Extract the (x, y) coordinate from the center of the cell holding the provided text.  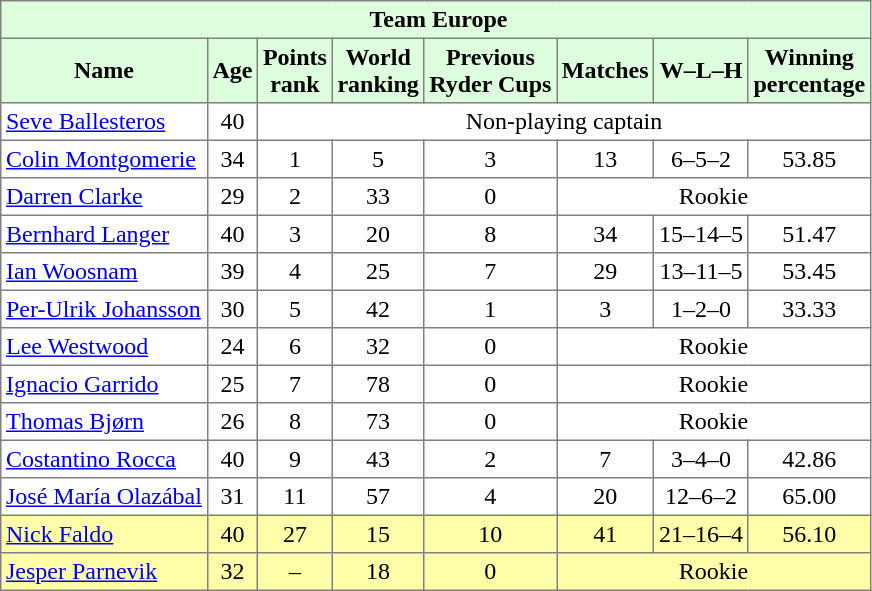
78 (378, 384)
13–11–5 (701, 272)
Ignacio Garrido (104, 384)
57 (378, 497)
24 (232, 347)
53.85 (809, 159)
18 (378, 572)
6–5–2 (701, 159)
15–14–5 (701, 234)
Colin Montgomerie (104, 159)
W–L–H (701, 70)
26 (232, 422)
30 (232, 309)
Jesper Parnevik (104, 572)
– (296, 572)
31 (232, 497)
11 (296, 497)
Costantino Rocca (104, 459)
43 (378, 459)
65.00 (809, 497)
Team Europe (436, 20)
33 (378, 197)
42.86 (809, 459)
42 (378, 309)
15 (378, 534)
6 (296, 347)
39 (232, 272)
PreviousRyder Cups (490, 70)
Non-playing captain (564, 122)
33.33 (809, 309)
Winningpercentage (809, 70)
3–4–0 (701, 459)
Bernhard Langer (104, 234)
1–2–0 (701, 309)
Seve Ballesteros (104, 122)
21–16–4 (701, 534)
Age (232, 70)
9 (296, 459)
Ian Woosnam (104, 272)
13 (606, 159)
27 (296, 534)
Pointsrank (296, 70)
Darren Clarke (104, 197)
51.47 (809, 234)
56.10 (809, 534)
Thomas Bjørn (104, 422)
73 (378, 422)
53.45 (809, 272)
Nick Faldo (104, 534)
Name (104, 70)
Lee Westwood (104, 347)
Matches (606, 70)
41 (606, 534)
Per-Ulrik Johansson (104, 309)
10 (490, 534)
12–6–2 (701, 497)
Worldranking (378, 70)
José María Olazábal (104, 497)
